Scan for the cell matching the given text and deliver its (x, y) coordinate at center. 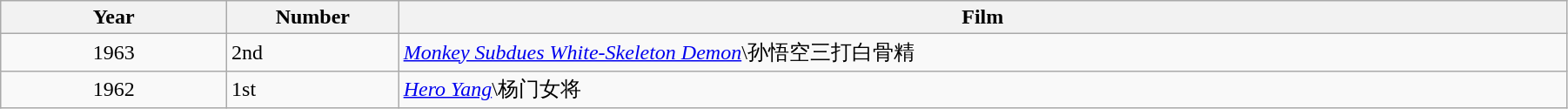
1st (313, 89)
Number (313, 17)
Monkey Subdues White-Skeleton Demon\孙悟空三打白骨精 (982, 52)
Hero Yang\杨门女将 (982, 89)
1963 (114, 52)
2nd (313, 52)
1962 (114, 89)
Film (982, 17)
Year (114, 17)
